Scan for the cell matching the given text and deliver its [x, y] coordinate at center. 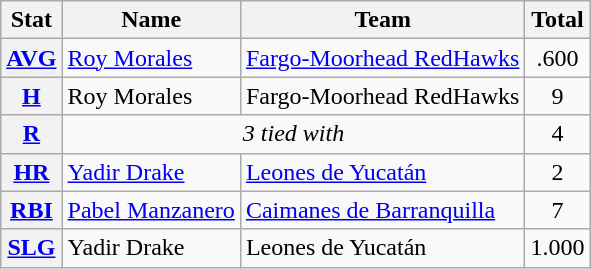
3 tied with [294, 134]
HR [32, 172]
7 [558, 210]
2 [558, 172]
Pabel Manzanero [151, 210]
.600 [558, 58]
RBI [32, 210]
R [32, 134]
Name [151, 20]
H [32, 96]
9 [558, 96]
Stat [32, 20]
Total [558, 20]
AVG [32, 58]
Team [382, 20]
1.000 [558, 248]
4 [558, 134]
SLG [32, 248]
Caimanes de Barranquilla [382, 210]
